Detect which cell encompasses the target text, then output its [X, Y] center coordinate. 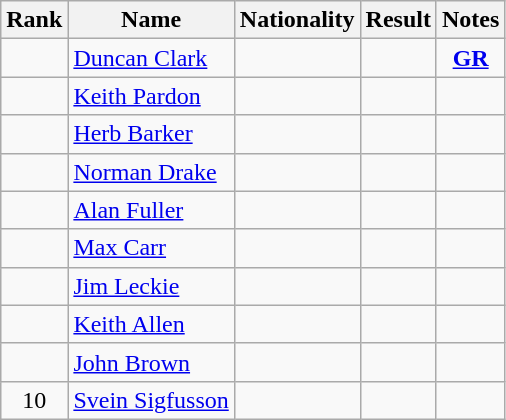
Svein Sigfusson [151, 400]
Duncan Clark [151, 58]
Keith Allen [151, 324]
GR [470, 58]
Rank [34, 20]
Name [151, 20]
Max Carr [151, 248]
Norman Drake [151, 172]
Result [398, 20]
10 [34, 400]
Nationality [297, 20]
John Brown [151, 362]
Alan Fuller [151, 210]
Notes [470, 20]
Herb Barker [151, 134]
Keith Pardon [151, 96]
Jim Leckie [151, 286]
